Pinpoint the cell where the given text exists, returning its [x, y] midpoint coordinate. 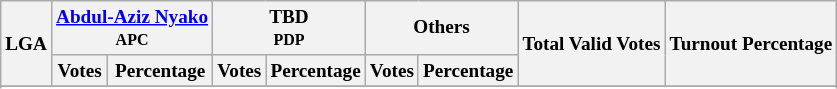
Others [442, 28]
TBDPDP [290, 28]
Total Valid Votes [592, 44]
Abdul-Aziz NyakoAPC [132, 28]
Turnout Percentage [751, 44]
LGA [26, 44]
